Search for the cell housing the specified text and yield its [X, Y] center coordinate. 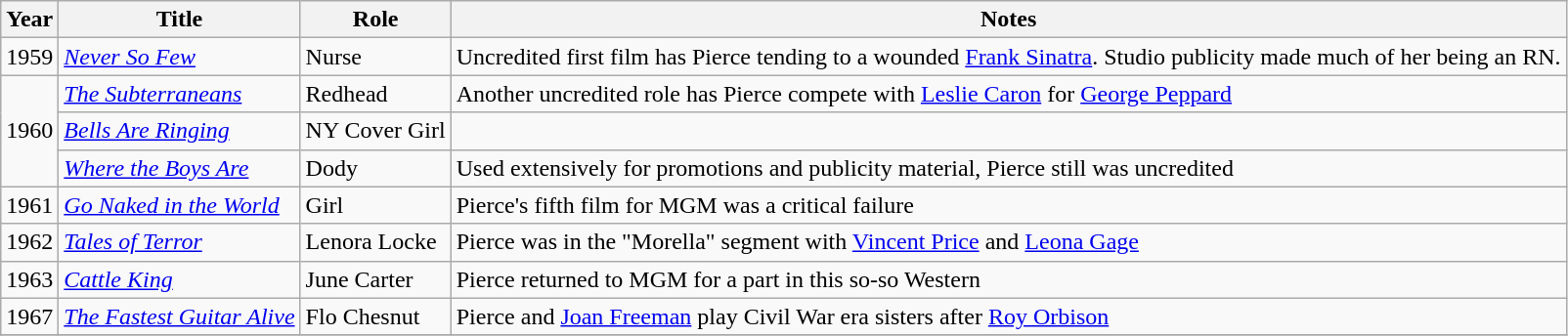
Where the Boys Are [180, 168]
Role [375, 20]
Pierce was in the "Morella" segment with Vincent Price and Leona Gage [1009, 242]
1967 [29, 316]
Another uncredited role has Pierce compete with Leslie Caron for George Peppard [1009, 94]
Cattle King [180, 279]
Never So Few [180, 57]
Pierce's fifth film for MGM was a critical failure [1009, 205]
Uncredited first film has Pierce tending to a wounded Frank Sinatra. Studio publicity made much of her being an RN. [1009, 57]
1963 [29, 279]
Nurse [375, 57]
The Fastest Guitar Alive [180, 316]
1961 [29, 205]
NY Cover Girl [375, 131]
Pierce and Joan Freeman play Civil War era sisters after Roy Orbison [1009, 316]
Redhead [375, 94]
Bells Are Ringing [180, 131]
Notes [1009, 20]
Tales of Terror [180, 242]
1960 [29, 131]
Dody [375, 168]
Flo Chesnut [375, 316]
June Carter [375, 279]
The Subterraneans [180, 94]
Year [29, 20]
Lenora Locke [375, 242]
Go Naked in the World [180, 205]
Used extensively for promotions and publicity material, Pierce still was uncredited [1009, 168]
Girl [375, 205]
Pierce returned to MGM for a part in this so-so Western [1009, 279]
1962 [29, 242]
1959 [29, 57]
Title [180, 20]
